Determine the [X, Y] coordinate at the center of the cell enclosing the given text.  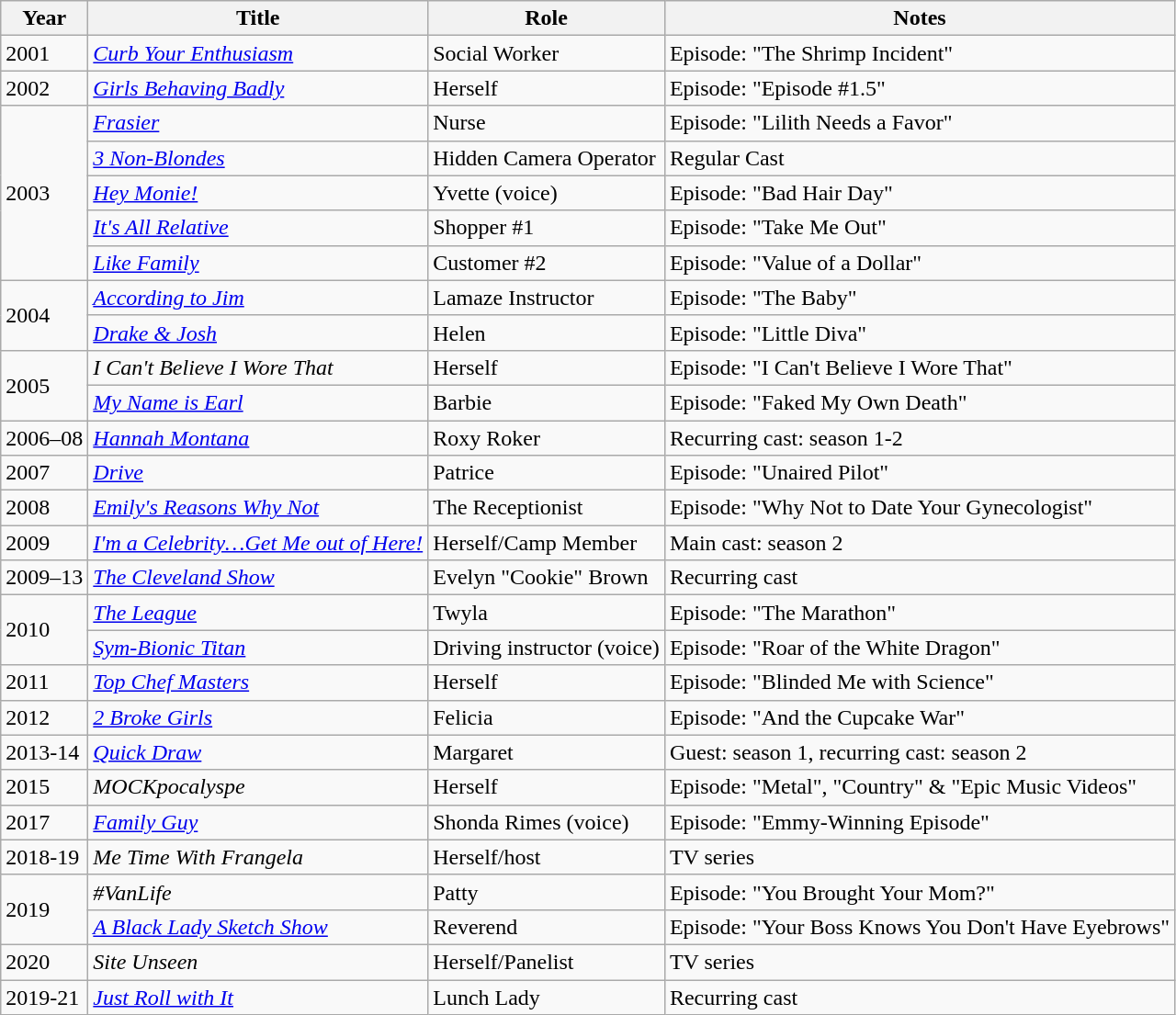
Notes [919, 18]
Episode: "Your Boss Knows You Don't Have Eyebrows" [919, 927]
Emily's Reasons Why Not [258, 508]
Yvette (voice) [547, 193]
Just Roll with It [258, 997]
Episode: "Bad Hair Day" [919, 193]
Family Guy [258, 822]
Like Family [258, 263]
2019-21 [44, 997]
Guest: season 1, recurring cast: season 2 [919, 752]
Episode: "Lilith Needs a Favor" [919, 123]
According to Jim [258, 298]
Regular Cast [919, 158]
Curb Your Enthusiasm [258, 53]
Social Worker [547, 53]
Episode: "Unaired Pilot" [919, 473]
Episode: "Episode #1.5" [919, 88]
Shonda Rimes (voice) [547, 822]
Title [258, 18]
Episode: "Roar of the White Dragon" [919, 648]
3 Non-Blondes [258, 158]
2006–08 [44, 438]
2003 [44, 193]
A Black Lady Sketch Show [258, 927]
Drake & Josh [258, 333]
Margaret [547, 752]
Hannah Montana [258, 438]
Shopper #1 [547, 228]
Roxy Roker [547, 438]
Twyla [547, 613]
Sym-Bionic Titan [258, 648]
2020 [44, 962]
The Cleveland Show [258, 578]
2010 [44, 630]
Herself/Camp Member [547, 543]
Me Time With Frangela [258, 857]
2 Broke Girls [258, 717]
Driving instructor (voice) [547, 648]
2001 [44, 53]
Episode: "The Marathon" [919, 613]
Lunch Lady [547, 997]
Evelyn "Cookie" Brown [547, 578]
Top Chef Masters [258, 682]
MOCKpocalyspe [258, 787]
Drive [258, 473]
2012 [44, 717]
Episode: "Faked My Own Death" [919, 402]
Site Unseen [258, 962]
Episode: "The Shrimp Incident" [919, 53]
Episode: "Take Me Out" [919, 228]
Episode: "Value of a Dollar" [919, 263]
2009 [44, 543]
Episode: "Little Diva" [919, 333]
Nurse [547, 123]
2013-14 [44, 752]
Hey Monie! [258, 193]
2007 [44, 473]
Frasier [258, 123]
Role [547, 18]
Helen [547, 333]
Episode: "And the Cupcake War" [919, 717]
Year [44, 18]
Patty [547, 892]
Lamaze Instructor [547, 298]
My Name is Earl [258, 402]
2008 [44, 508]
Customer #2 [547, 263]
Patrice [547, 473]
2005 [44, 385]
2019 [44, 909]
Recurring cast: season 1-2 [919, 438]
Hidden Camera Operator [547, 158]
Episode: "Emmy-Winning Episode" [919, 822]
2017 [44, 822]
Barbie [547, 402]
Quick Draw [258, 752]
2002 [44, 88]
Felicia [547, 717]
Herself/Panelist [547, 962]
Girls Behaving Badly [258, 88]
Episode: "Metal", "Country" & "Epic Music Videos" [919, 787]
It's All Relative [258, 228]
2018-19 [44, 857]
The Receptionist [547, 508]
Herself/host [547, 857]
Episode: "Blinded Me with Science" [919, 682]
Episode: "Why Not to Date Your Gynecologist" [919, 508]
2011 [44, 682]
Episode: "The Baby" [919, 298]
The League [258, 613]
2004 [44, 315]
I Can't Believe I Wore That [258, 367]
Reverend [547, 927]
Main cast: season 2 [919, 543]
I'm a Celebrity…Get Me out of Here! [258, 543]
2009–13 [44, 578]
Episode: "I Can't Believe I Wore That" [919, 367]
#VanLife [258, 892]
Episode: "You Brought Your Mom?" [919, 892]
2015 [44, 787]
